Return the [X, Y] coordinate for the center point of the cell that contains the specified text.  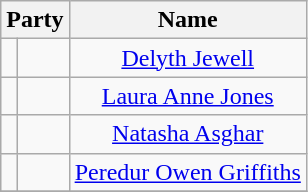
Peredur Owen Griffiths [188, 172]
Delyth Jewell [188, 58]
Party [35, 20]
Natasha Asghar [188, 134]
Laura Anne Jones [188, 96]
Name [188, 20]
